Provide the [X, Y] coordinate of the cell's center where the given text is located.  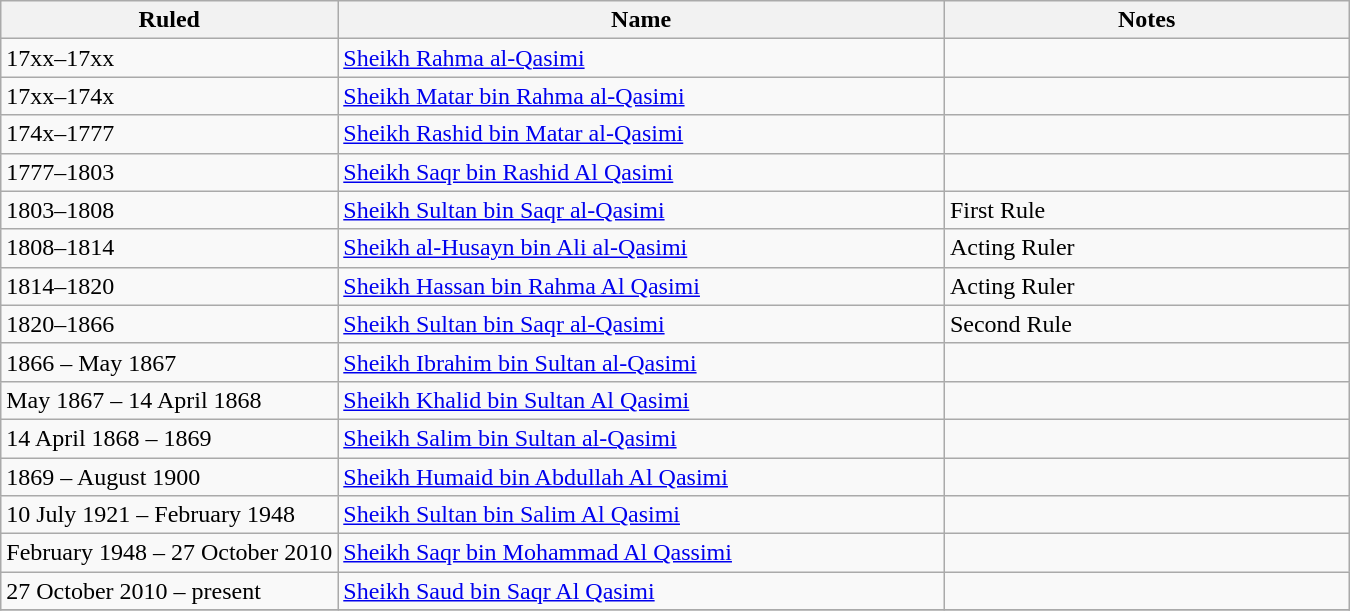
Sheikh Sultan bin Salim Al Qasimi [642, 515]
1866 – May 1867 [170, 362]
Sheikh al-Husayn bin Ali al-Qasimi [642, 248]
1869 – August 1900 [170, 477]
14 April 1868 – 1869 [170, 438]
February 1948 – 27 October 2010 [170, 553]
Sheikh Matar bin Rahma al-Qasimi [642, 96]
Sheikh Khalid bin Sultan Al Qasimi [642, 400]
1777–1803 [170, 172]
Second Rule [1146, 324]
1803–1808 [170, 210]
Sheikh Rahma al-Qasimi [642, 58]
Sheikh Ibrahim bin Sultan al-Qasimi [642, 362]
Sheikh Saqr bin Mohammad Al Qassimi [642, 553]
First Rule [1146, 210]
17xx–174x [170, 96]
Sheikh Saqr bin Rashid Al Qasimi [642, 172]
Sheikh Humaid bin Abdullah Al Qasimi [642, 477]
1820–1866 [170, 324]
Sheikh Rashid bin Matar al-Qasimi [642, 134]
17xx–17xx [170, 58]
Notes [1146, 20]
Sheikh Salim bin Sultan al-Qasimi [642, 438]
Sheikh Saud bin Saqr Al Qasimi [642, 591]
174x–1777 [170, 134]
Sheikh Hassan bin Rahma Al Qasimi [642, 286]
Name [642, 20]
1808–1814 [170, 248]
Ruled [170, 20]
27 October 2010 – present [170, 591]
10 July 1921 – February 1948 [170, 515]
1814–1820 [170, 286]
May 1867 – 14 April 1868 [170, 400]
